For the text-containing cell, return its midpoint in (x, y) coordinate format. 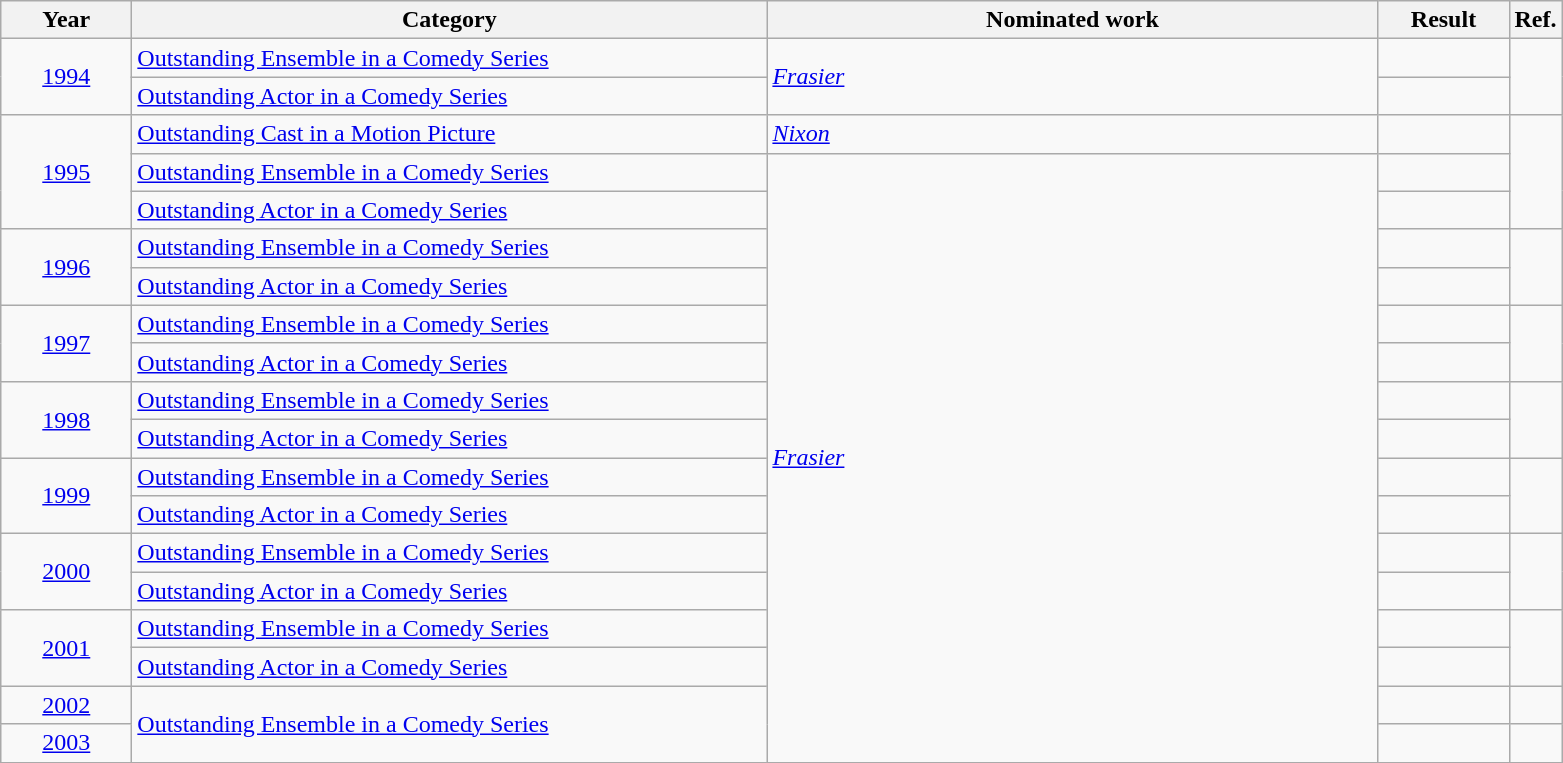
1997 (66, 343)
Ref. (1536, 20)
Nominated work (1072, 20)
1996 (66, 267)
Outstanding Cast in a Motion Picture (450, 134)
Category (450, 20)
2000 (66, 572)
Nixon (1072, 134)
2002 (66, 705)
1995 (66, 172)
2003 (66, 743)
1998 (66, 419)
Year (66, 20)
Result (1444, 20)
1994 (66, 77)
2001 (66, 648)
1999 (66, 496)
